Identify which cell holds the provided text, then report its [x, y] central coordinate. 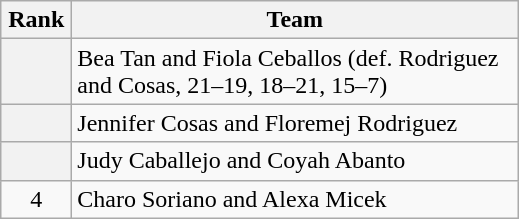
Team [295, 20]
Jennifer Cosas and Floremej Rodriguez [295, 123]
Charo Soriano and Alexa Micek [295, 199]
Bea Tan and Fiola Ceballos (def. Rodriguez and Cosas, 21–19, 18–21, 15–7) [295, 72]
Rank [36, 20]
Judy Caballejo and Coyah Abanto [295, 161]
4 [36, 199]
